Return the [X, Y] coordinate for the center point of the cell that contains the specified text.  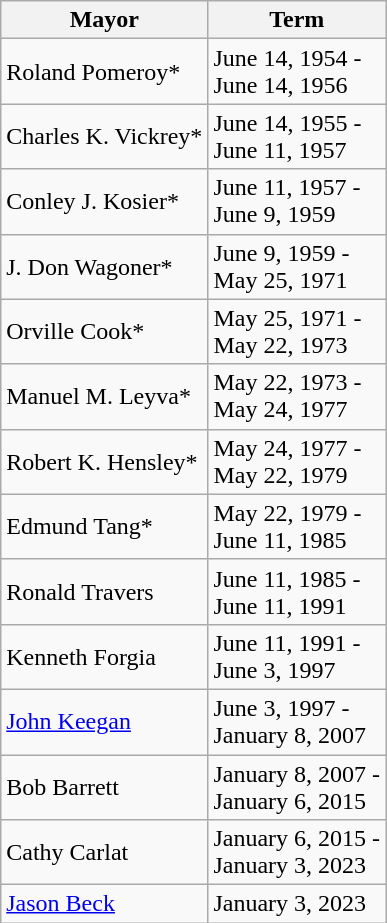
January 6, 2015 -January 3, 2023 [297, 852]
Cathy Carlat [104, 852]
Orville Cook* [104, 332]
Mayor [104, 20]
June 11, 1985 -June 11, 1991 [297, 592]
Ronald Travers [104, 592]
June 14, 1955 -June 11, 1957 [297, 136]
John Keegan [104, 722]
Charles K. Vickrey* [104, 136]
January 3, 2023 [297, 904]
Edmund Tang* [104, 526]
June 14, 1954 -June 14, 1956 [297, 72]
Robert K. Hensley* [104, 462]
Roland Pomeroy* [104, 72]
January 8, 2007 -January 6, 2015 [297, 786]
Kenneth Forgia [104, 656]
May 22, 1979 -June 11, 1985 [297, 526]
J. Don Wagoner* [104, 266]
Bob Barrett [104, 786]
June 9, 1959 -May 25, 1971 [297, 266]
June 11, 1957 -June 9, 1959 [297, 202]
June 3, 1997 -January 8, 2007 [297, 722]
Manuel M. Leyva* [104, 396]
Term [297, 20]
June 11, 1991 -June 3, 1997 [297, 656]
Conley J. Kosier* [104, 202]
Jason Beck [104, 904]
May 25, 1971 -May 22, 1973 [297, 332]
May 24, 1977 -May 22, 1979 [297, 462]
May 22, 1973 -May 24, 1977 [297, 396]
